Identify which cell holds the provided text, then report its [X, Y] central coordinate. 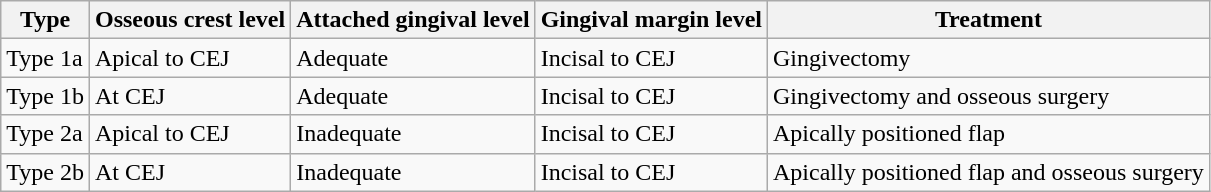
Type 1a [46, 58]
Type [46, 20]
Gingivectomy and osseous surgery [988, 96]
Osseous crest level [190, 20]
Treatment [988, 20]
Type 2a [46, 134]
Type 2b [46, 172]
Gingivectomy [988, 58]
Type 1b [46, 96]
Apically positioned flap [988, 134]
Attached gingival level [413, 20]
Gingival margin level [651, 20]
Apically positioned flap and osseous surgery [988, 172]
